Provide the [X, Y] coordinate of the cell's center where the given text is located.  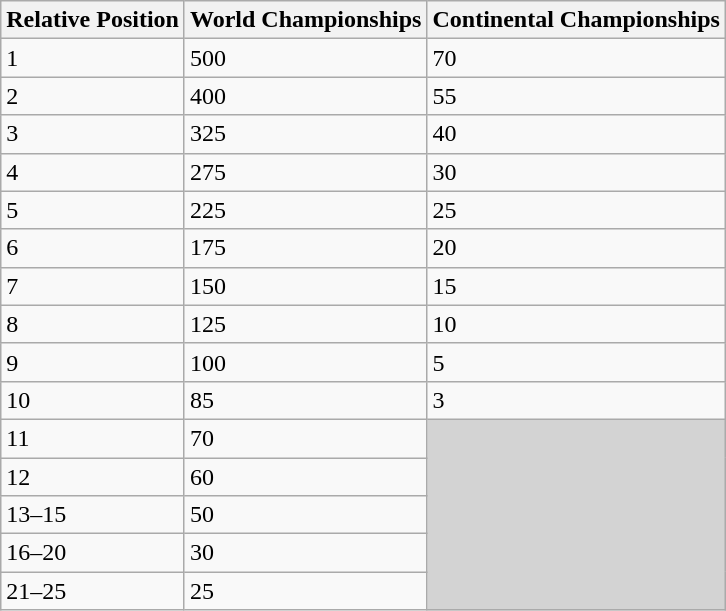
20 [576, 248]
275 [305, 172]
1 [93, 58]
175 [305, 248]
21–25 [93, 591]
7 [93, 286]
60 [305, 477]
13–15 [93, 515]
150 [305, 286]
500 [305, 58]
4 [93, 172]
Continental Championships [576, 20]
11 [93, 438]
400 [305, 96]
325 [305, 134]
15 [576, 286]
12 [93, 477]
55 [576, 96]
100 [305, 362]
50 [305, 515]
125 [305, 324]
16–20 [93, 553]
85 [305, 400]
6 [93, 248]
8 [93, 324]
World Championships [305, 20]
40 [576, 134]
9 [93, 362]
2 [93, 96]
225 [305, 210]
Relative Position [93, 20]
